Scan for the cell matching the given text and deliver its (x, y) coordinate at center. 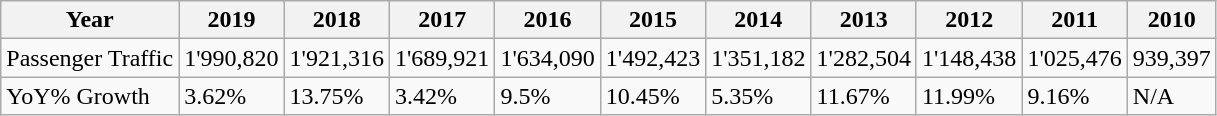
1'282,504 (864, 58)
2010 (1172, 20)
11.99% (968, 96)
13.75% (336, 96)
2015 (652, 20)
939,397 (1172, 58)
1'921,316 (336, 58)
2013 (864, 20)
2016 (548, 20)
2018 (336, 20)
2014 (758, 20)
Year (90, 20)
2019 (232, 20)
1'025,476 (1074, 58)
YoY% Growth (90, 96)
1'634,090 (548, 58)
9.5% (548, 96)
1'351,182 (758, 58)
2011 (1074, 20)
3.62% (232, 96)
3.42% (442, 96)
1'148,438 (968, 58)
N/A (1172, 96)
11.67% (864, 96)
10.45% (652, 96)
1'689,921 (442, 58)
Passenger Traffic (90, 58)
5.35% (758, 96)
2017 (442, 20)
2012 (968, 20)
1'492,423 (652, 58)
1'990,820 (232, 58)
9.16% (1074, 96)
